Return [x, y] of the center of cell containing provided text 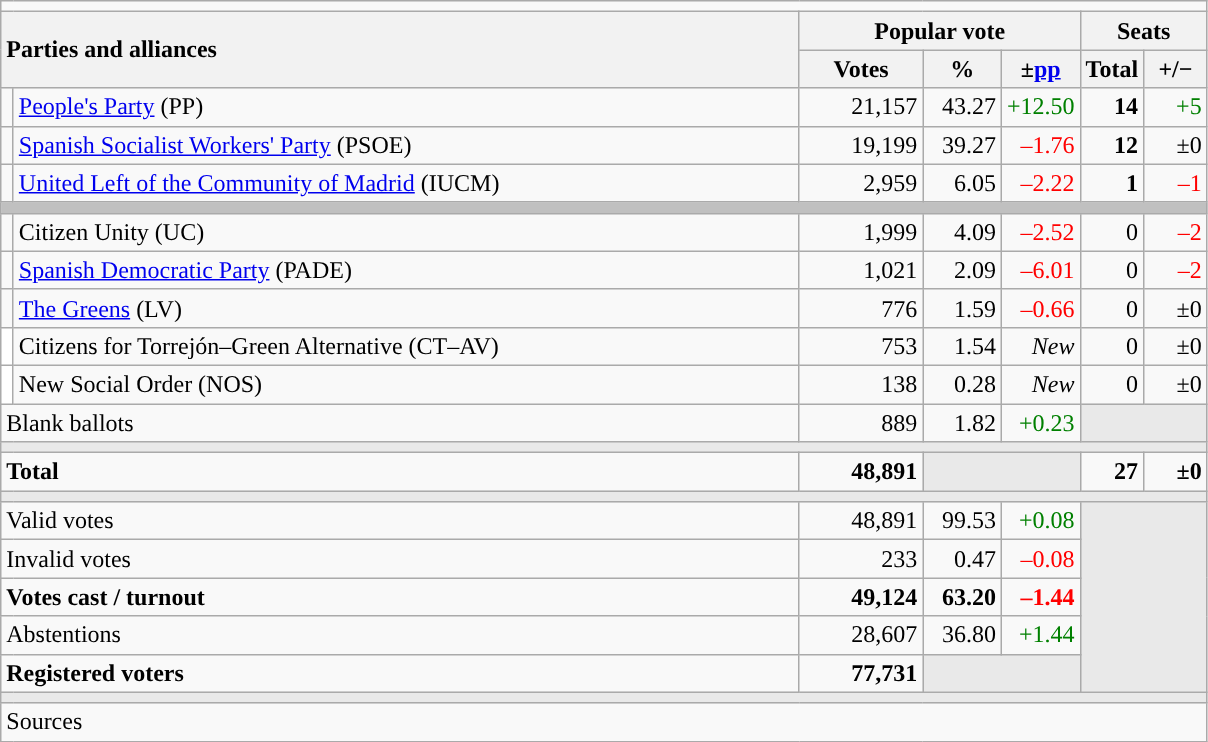
–2.52 [1040, 232]
77,731 [861, 673]
28,607 [861, 635]
14 [1112, 107]
43.27 [962, 107]
United Left of the Community of Madrid (IUCM) [406, 183]
138 [861, 384]
–0.66 [1040, 308]
19,199 [861, 145]
Sources [604, 722]
1.54 [962, 346]
People's Party (PP) [406, 107]
233 [861, 559]
39.27 [962, 145]
–6.01 [1040, 270]
Parties and alliances [400, 50]
1,999 [861, 232]
1 [1112, 183]
+0.08 [1040, 521]
776 [861, 308]
Votes [861, 69]
–0.08 [1040, 559]
2,959 [861, 183]
1,021 [861, 270]
36.80 [962, 635]
+5 [1176, 107]
Blank ballots [400, 423]
–1 [1176, 183]
+0.23 [1040, 423]
Abstentions [400, 635]
Seats [1144, 31]
753 [861, 346]
Spanish Democratic Party (PADE) [406, 270]
Popular vote [940, 31]
4.09 [962, 232]
The Greens (LV) [406, 308]
–2.22 [1040, 183]
27 [1112, 472]
Invalid votes [400, 559]
21,157 [861, 107]
6.05 [962, 183]
–1.76 [1040, 145]
49,124 [861, 597]
Valid votes [400, 521]
–1.44 [1040, 597]
+1.44 [1040, 635]
+12.50 [1040, 107]
2.09 [962, 270]
Spanish Socialist Workers' Party (PSOE) [406, 145]
Citizen Unity (UC) [406, 232]
889 [861, 423]
1.82 [962, 423]
% [962, 69]
New Social Order (NOS) [406, 384]
0.47 [962, 559]
12 [1112, 145]
±pp [1040, 69]
0.28 [962, 384]
+/− [1176, 69]
99.53 [962, 521]
Citizens for Torrejón–Green Alternative (CT–AV) [406, 346]
Votes cast / turnout [400, 597]
63.20 [962, 597]
Registered voters [400, 673]
1.59 [962, 308]
